Return the (x, y) coordinate for the center point of the cell that contains the specified text.  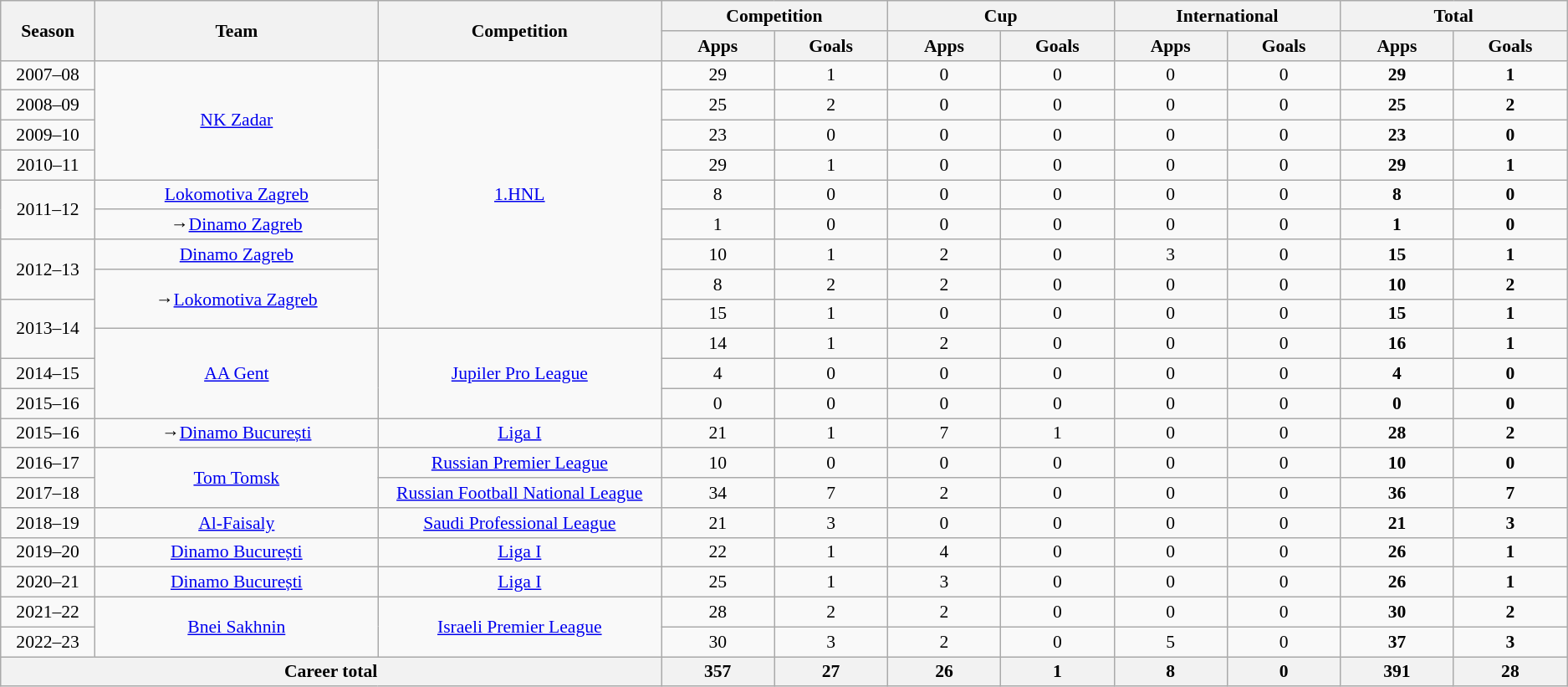
AA Gent (237, 373)
16 (1397, 344)
27 (831, 672)
Bnei Sakhnin (237, 628)
37 (1397, 642)
Russian Football National League (519, 493)
Dinamo Zagreb (237, 254)
→Dinamo Zagreb (237, 225)
2022–23 (49, 642)
Total (1453, 16)
5 (1171, 642)
1.HNL (519, 194)
2016–17 (49, 464)
2009–10 (49, 136)
International (1228, 16)
Jupiler Pro League (519, 373)
2013–14 (49, 328)
36 (1397, 493)
2008–09 (49, 105)
Cup (1000, 16)
Tom Tomsk (237, 479)
2018–19 (49, 523)
Israeli Premier League (519, 628)
2011–12 (49, 209)
22 (718, 552)
Saudi Professional League (519, 523)
Lokomotiva Zagreb (237, 195)
2017–18 (49, 493)
2010–11 (49, 165)
Team (237, 30)
2012–13 (49, 269)
→Dinamo București (237, 433)
14 (718, 344)
2021–22 (49, 613)
Al-Faisaly (237, 523)
NK Zadar (237, 120)
→Lokomotiva Zagreb (237, 300)
2020–21 (49, 582)
391 (1397, 672)
Season (49, 30)
357 (718, 672)
Career total (331, 672)
34 (718, 493)
2014–15 (49, 374)
2007–08 (49, 75)
2019–20 (49, 552)
Russian Premier League (519, 464)
